For the text-containing cell, return its midpoint in (x, y) coordinate format. 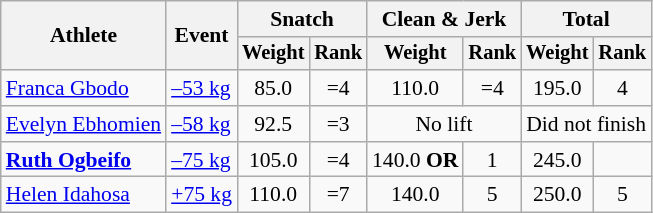
+75 kg (202, 195)
1 (492, 160)
Evelyn Ebhomien (84, 124)
Clean & Jerk (444, 19)
250.0 (557, 195)
Total (586, 19)
Athlete (84, 36)
–58 kg (202, 124)
Helen Idahosa (84, 195)
Franca Gbodo (84, 88)
4 (622, 88)
245.0 (557, 160)
–53 kg (202, 88)
–75 kg (202, 160)
=7 (338, 195)
92.5 (273, 124)
No lift (444, 124)
Event (202, 36)
195.0 (557, 88)
Did not finish (586, 124)
85.0 (273, 88)
=3 (338, 124)
140.0 (415, 195)
Ruth Ogbeifo (84, 160)
Snatch (302, 19)
140.0 OR (415, 160)
105.0 (273, 160)
